Output the [x, y] coordinate of the center of the cell containing the given text.  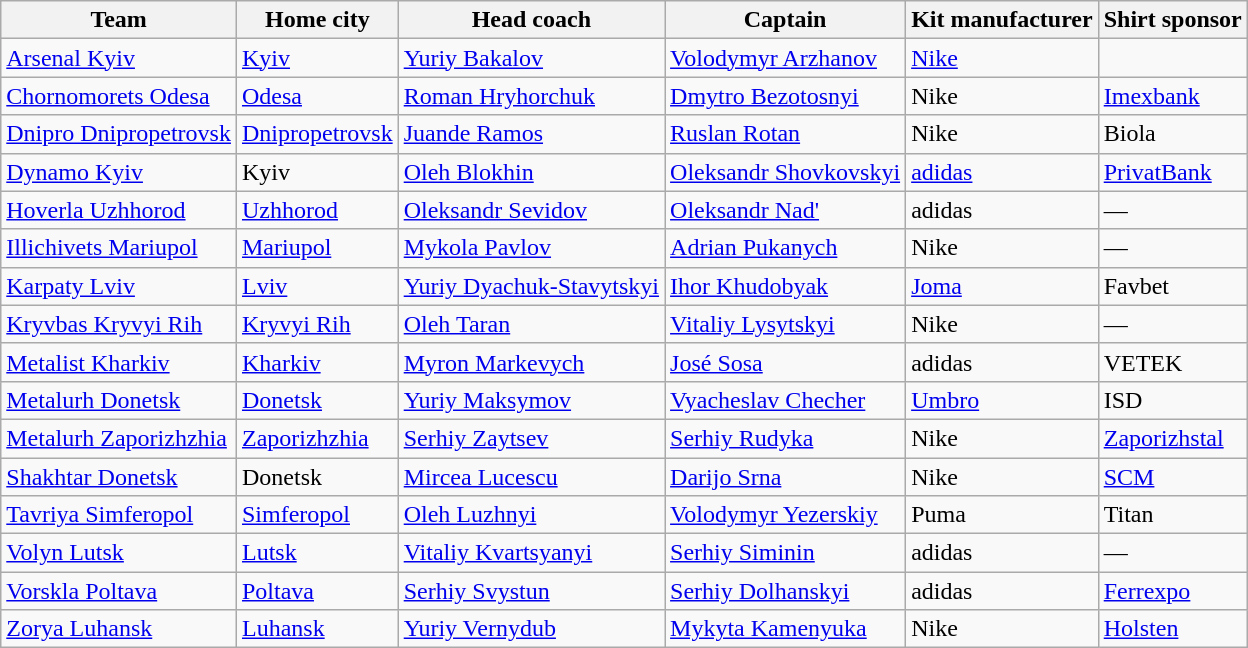
Serhiy Siminin [786, 553]
Dnipro Dnipropetrovsk [119, 134]
Oleh Luzhnyi [531, 515]
Mariupol [317, 248]
Luhansk [317, 629]
Oleksandr Nad' [786, 210]
Volodymyr Arzhanov [786, 58]
Myron Markevych [531, 362]
Favbet [1172, 286]
Holsten [1172, 629]
Adrian Pukanych [786, 248]
Kharkiv [317, 362]
Lviv [317, 286]
Shirt sponsor [1172, 20]
Zorya Luhansk [119, 629]
Oleksandr Sevidov [531, 210]
Serhiy Rudyka [786, 438]
Oleh Blokhin [531, 172]
VETEK [1172, 362]
Biola [1172, 134]
Ruslan Rotan [786, 134]
Dmytro Bezotosnyi [786, 96]
Oleh Taran [531, 324]
Poltava [317, 591]
Ferrexpo [1172, 591]
Yuriy Dyachuk-Stavytskyi [531, 286]
Roman Hryhorchuk [531, 96]
Simferopol [317, 515]
Vorskla Poltava [119, 591]
Shakhtar Donetsk [119, 477]
Vitaliy Kvartsyanyi [531, 553]
Vitaliy Lysytskyi [786, 324]
Lutsk [317, 553]
Yuriy Vernydub [531, 629]
Metalurh Zaporizhzhia [119, 438]
Metalist Kharkiv [119, 362]
Vyacheslav Checher [786, 400]
SCM [1172, 477]
Karpaty Lviv [119, 286]
Ihor Khudobyak [786, 286]
Kit manufacturer [1002, 20]
José Sosa [786, 362]
Titan [1172, 515]
Captain [786, 20]
Joma [1002, 286]
Arsenal Kyiv [119, 58]
Serhiy Svystun [531, 591]
Head coach [531, 20]
Chornomorets Odesa [119, 96]
Serhiy Zaytsev [531, 438]
Darijo Srna [786, 477]
Dynamo Kyiv [119, 172]
Umbro [1002, 400]
Home city [317, 20]
Tavriya Simferopol [119, 515]
Mykola Pavlov [531, 248]
Hoverla Uzhhorod [119, 210]
Imexbank [1172, 96]
Mykyta Kamenyuka [786, 629]
Juande Ramos [531, 134]
Team [119, 20]
Uzhhorod [317, 210]
ISD [1172, 400]
Serhiy Dolhanskyi [786, 591]
Oleksandr Shovkovskyi [786, 172]
Zaporizhstal [1172, 438]
Kryvbas Kryvyi Rih [119, 324]
Kryvyi Rih [317, 324]
Volyn Lutsk [119, 553]
Metalurh Donetsk [119, 400]
Odesa [317, 96]
Volodymyr Yezerskiy [786, 515]
Yuriy Maksymov [531, 400]
PrivatBank [1172, 172]
Yuriy Bakalov [531, 58]
Zaporizhzhia [317, 438]
Dnipropetrovsk [317, 134]
Puma [1002, 515]
Mircea Lucescu [531, 477]
Illichivets Mariupol [119, 248]
